Return the (x, y) coordinate for the center point of the cell that contains the specified text.  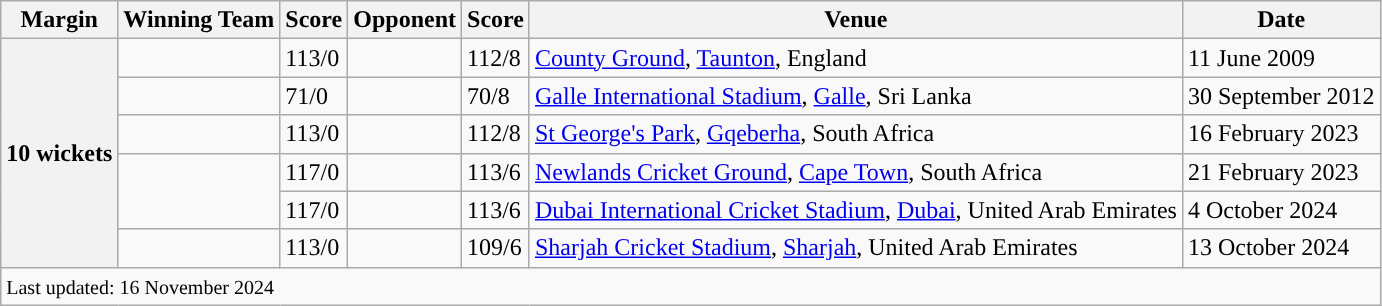
16 February 2023 (1281, 134)
71/0 (314, 96)
21 February 2023 (1281, 172)
Margin (60, 20)
County Ground, Taunton, England (856, 58)
Sharjah Cricket Stadium, Sharjah, United Arab Emirates (856, 248)
Date (1281, 20)
Venue (856, 20)
13 October 2024 (1281, 248)
Last updated: 16 November 2024 (690, 286)
70/8 (496, 96)
Winning Team (199, 20)
Galle International Stadium, Galle, Sri Lanka (856, 96)
Dubai International Cricket Stadium, Dubai, United Arab Emirates (856, 210)
Newlands Cricket Ground, Cape Town, South Africa (856, 172)
10 wickets (60, 153)
St George's Park, Gqeberha, South Africa (856, 134)
11 June 2009 (1281, 58)
Opponent (405, 20)
109/6 (496, 248)
4 October 2024 (1281, 210)
30 September 2012 (1281, 96)
